Scan for the cell matching the given text and deliver its (X, Y) coordinate at center. 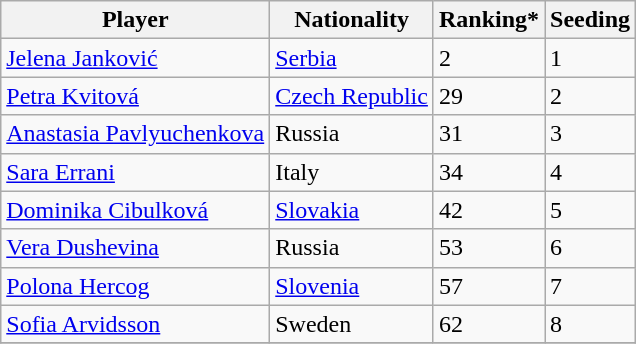
Czech Republic (352, 96)
57 (488, 286)
Petra Kvitová (136, 96)
8 (590, 324)
Player (136, 20)
4 (590, 172)
Seeding (590, 20)
53 (488, 248)
Sofia Arvidsson (136, 324)
Anastasia Pavlyuchenkova (136, 134)
Polona Hercog (136, 286)
Dominika Cibulková (136, 210)
Sara Errani (136, 172)
Slovenia (352, 286)
Slovakia (352, 210)
34 (488, 172)
Sweden (352, 324)
7 (590, 286)
Jelena Janković (136, 58)
6 (590, 248)
Ranking* (488, 20)
Serbia (352, 58)
1 (590, 58)
Italy (352, 172)
31 (488, 134)
Vera Dushevina (136, 248)
29 (488, 96)
Nationality (352, 20)
3 (590, 134)
42 (488, 210)
62 (488, 324)
5 (590, 210)
